Return (X, Y) of the center of cell containing provided text 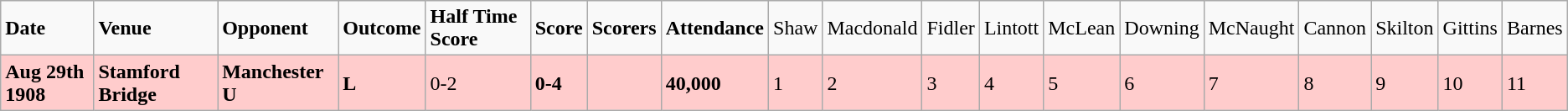
Macdonald (873, 29)
1 (796, 82)
Fidler (951, 29)
40,000 (714, 82)
9 (1405, 82)
McNaught (1251, 29)
L (382, 82)
4 (1011, 82)
Manchester U (278, 82)
6 (1162, 82)
Venue (156, 29)
Skilton (1405, 29)
Score (559, 29)
0-2 (477, 82)
McLean (1082, 29)
Opponent (278, 29)
Shaw (796, 29)
Outcome (382, 29)
Scorers (624, 29)
Aug 29th 1908 (47, 82)
0-4 (559, 82)
8 (1335, 82)
Date (47, 29)
7 (1251, 82)
Gittins (1470, 29)
Attendance (714, 29)
Downing (1162, 29)
Cannon (1335, 29)
10 (1470, 82)
Stamford Bridge (156, 82)
Half Time Score (477, 29)
Barnes (1534, 29)
5 (1082, 82)
3 (951, 82)
11 (1534, 82)
Lintott (1011, 29)
2 (873, 82)
